Return (x, y) of the center of cell containing provided text 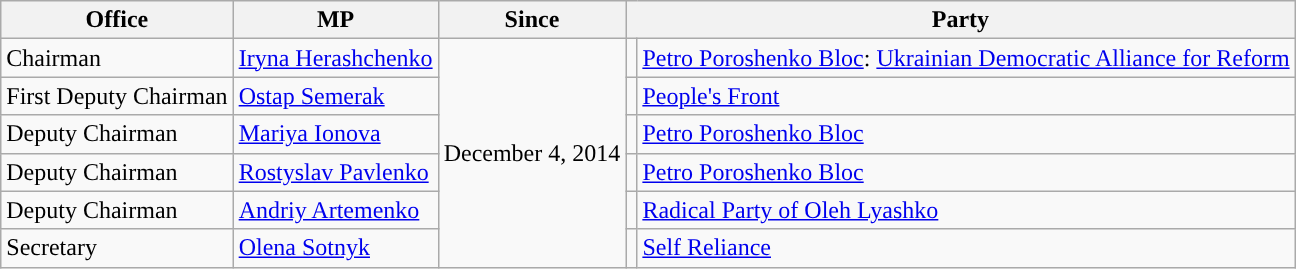
Mariya Ionova (336, 134)
December 4, 2014 (532, 153)
Self Reliance (966, 248)
Iryna Herashchenko (336, 58)
Since (532, 20)
First Deputy Chairman (117, 96)
MP (336, 20)
Petro Poroshenko Bloc: Ukrainian Democratic Alliance for Reform (966, 58)
Chairman (117, 58)
Andriy Artemenko (336, 210)
Olena Sotnyk (336, 248)
Ostap Semerak (336, 96)
People's Front (966, 96)
Rostyslav Pavlenko (336, 172)
Party (960, 20)
Office (117, 20)
Secretary (117, 248)
Radical Party of Oleh Lyashko (966, 210)
